Return the [X, Y] coordinate for the center point of the cell that contains the specified text.  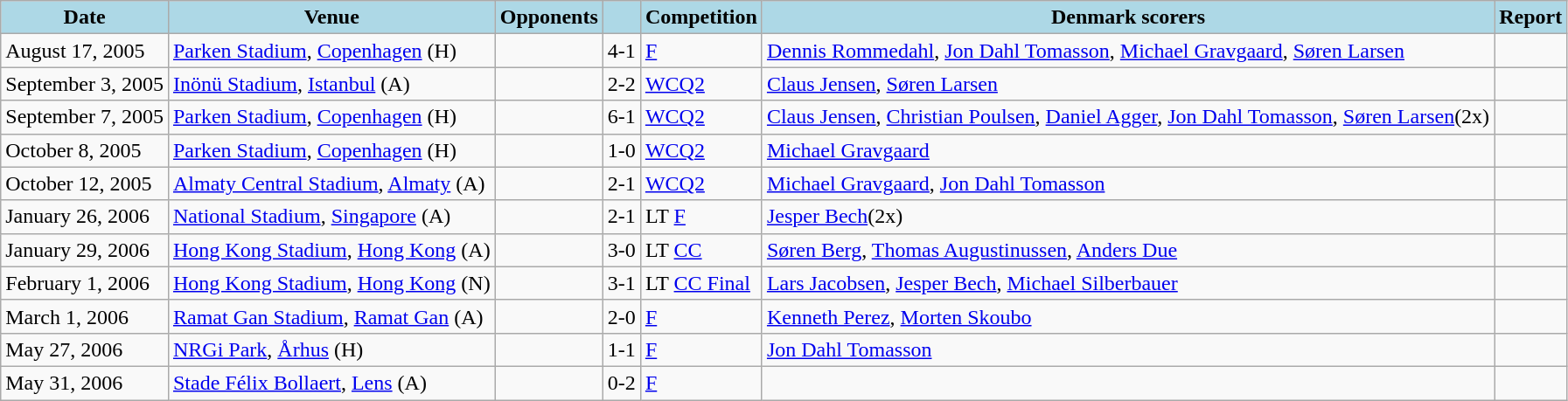
September 3, 2005 [85, 84]
Hong Kong Stadium, Hong Kong (A) [331, 250]
October 8, 2005 [85, 150]
Report [1530, 17]
May 31, 2006 [85, 383]
Lars Jacobsen, Jesper Bech, Michael Silberbauer [1128, 283]
Competition [701, 17]
National Stadium, Singapore (A) [331, 217]
Søren Berg, Thomas Augustinussen, Anders Due [1128, 250]
Michael Gravgaard [1128, 150]
6-1 [621, 117]
September 7, 2005 [85, 117]
Stade Félix Bollaert, Lens (A) [331, 383]
1-1 [621, 349]
Venue [331, 17]
Date [85, 17]
LT F [701, 217]
October 12, 2005 [85, 183]
0-2 [621, 383]
4-1 [621, 51]
Kenneth Perez, Morten Skoubo [1128, 316]
March 1, 2006 [85, 316]
1-0 [621, 150]
January 29, 2006 [85, 250]
Opponents [549, 17]
Michael Gravgaard, Jon Dahl Tomasson [1128, 183]
Denmark scorers [1128, 17]
NRGi Park, Århus (H) [331, 349]
Dennis Rommedahl, Jon Dahl Tomasson, Michael Gravgaard, Søren Larsen [1128, 51]
LT CC [701, 250]
2-0 [621, 316]
Jesper Bech(2x) [1128, 217]
May 27, 2006 [85, 349]
February 1, 2006 [85, 283]
Hong Kong Stadium, Hong Kong (N) [331, 283]
January 26, 2006 [85, 217]
Inönü Stadium, Istanbul (A) [331, 84]
Jon Dahl Tomasson [1128, 349]
Claus Jensen, Christian Poulsen, Daniel Agger, Jon Dahl Tomasson, Søren Larsen(2x) [1128, 117]
Almaty Central Stadium, Almaty (A) [331, 183]
August 17, 2005 [85, 51]
3-1 [621, 283]
3-0 [621, 250]
2-2 [621, 84]
Ramat Gan Stadium, Ramat Gan (A) [331, 316]
Claus Jensen, Søren Larsen [1128, 84]
LT CC Final [701, 283]
